Identify which cell holds the provided text, then report its [x, y] central coordinate. 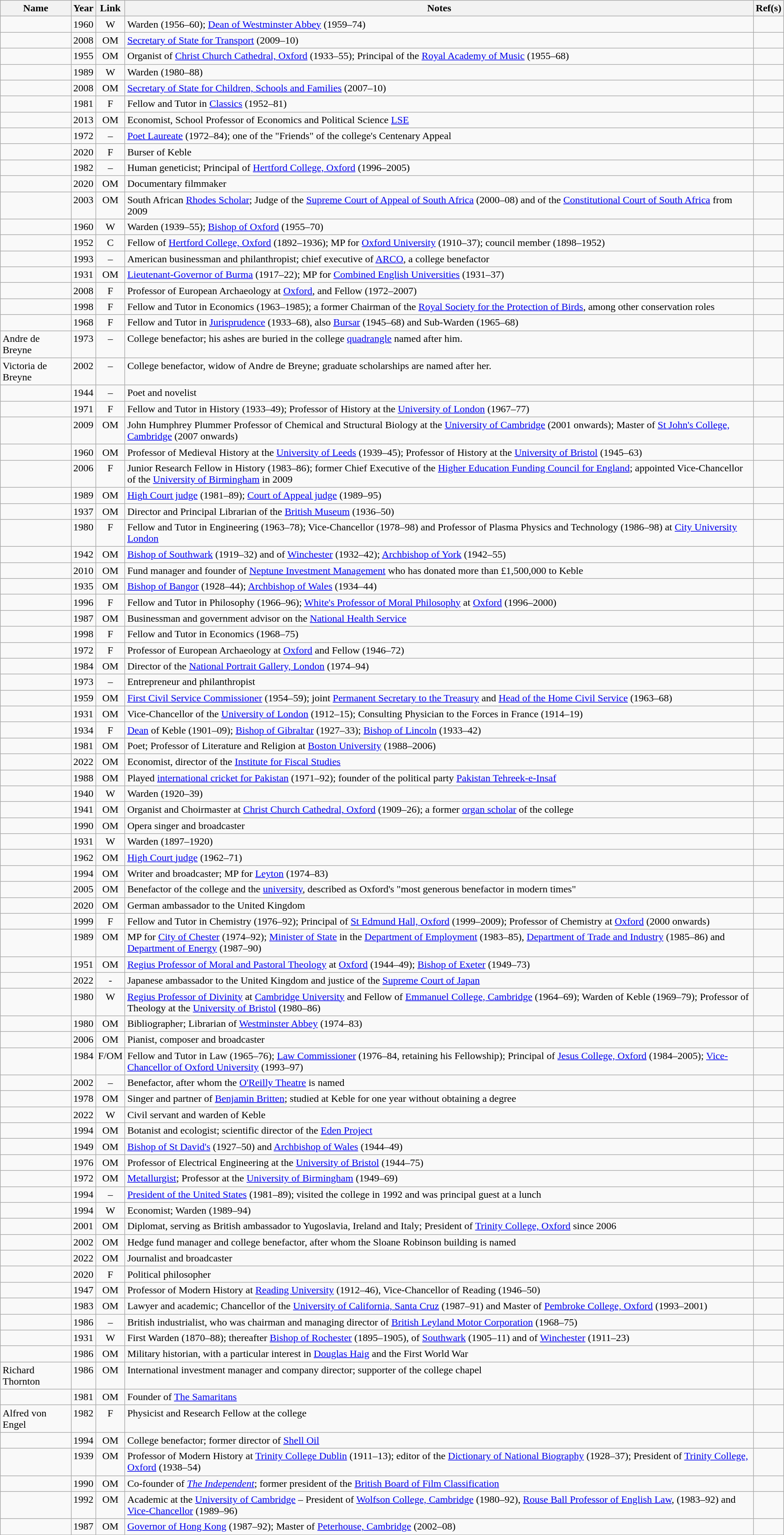
Organist of Christ Church Cathedral, Oxford (1933–55); Principal of the Royal Academy of Music (1955–68) [439, 56]
Documentary filmmaker [439, 183]
German ambassador to the United Kingdom [439, 905]
1992 [84, 1505]
Entrepreneur and philanthropist [439, 682]
Warden (1920–39) [439, 794]
British industrialist, who was chairman and managing director of British Leyland Motor Corporation (1968–75) [439, 1322]
Journalist and broadcaster [439, 1258]
1934 [84, 730]
Warden (1939–55); Bishop of Oxford (1955–70) [439, 227]
1942 [84, 555]
1978 [84, 1099]
Fellow of Hertford College, Oxford (1892–1936); MP for Oxford University (1910–37); council member (1898–1952) [439, 243]
2003 [84, 205]
Human geneticist; Principal of Hertford College, Oxford (1996–2005) [439, 168]
College benefactor; former director of Shell Oil [439, 1440]
Economist, director of the Institute for Fiscal Studies [439, 762]
1955 [84, 56]
Writer and broadcaster; MP for Leyton (1974–83) [439, 873]
First Warden (1870–88); thereafter Bishop of Rochester (1895–1905), of Southwark (1905–11) and of Winchester (1911–23) [439, 1338]
International investment manager and company director; supporter of the college chapel [439, 1376]
Pianist, composer and broadcaster [439, 1039]
2010 [84, 571]
Metallurgist; Professor at the University of Birmingham (1949–69) [439, 1178]
Lawyer and academic; Chancellor of the University of California, Santa Cruz (1987–91) and Master of Pembroke College, Oxford (1993–2001) [439, 1306]
Governor of Hong Kong (1987–92); Master of Peterhouse, Cambridge (2002–08) [439, 1527]
Fellow and Tutor in Philosophy (1966–96); White's Professor of Moral Philosophy at Oxford (1996–2000) [439, 602]
Victoria de Breyne [36, 371]
1983 [84, 1306]
Fellow and Tutor in Economics (1963–1985); a former Chairman of the Royal Society for the Protection of Birds, among other conservation roles [439, 307]
2005 [84, 889]
Secretary of State for Children, Schools and Families (2007–10) [439, 88]
Andre de Breyne [36, 344]
1952 [84, 243]
Fellow and Tutor in Jurisprudence (1933–68), also Bursar (1945–68) and Sub-Warden (1965–68) [439, 323]
1976 [84, 1163]
Opera singer and broadcaster [439, 826]
Regius Professor of Moral and Pastoral Theology at Oxford (1944–49); Bishop of Exeter (1949–73) [439, 964]
Organist and Choirmaster at Christ Church Cathedral, Oxford (1909–26); a former organ scholar of the college [439, 810]
Fellow and Tutor in History (1933–49); Professor of History at the University of London (1967–77) [439, 409]
Poet; Professor of Literature and Religion at Boston University (1988–2006) [439, 746]
Co-founder of The Independent; former president of the British Board of Film Classification [439, 1483]
1940 [84, 794]
College benefactor, widow of Andre de Breyne; graduate scholarships are named after her. [439, 371]
1941 [84, 810]
Fund manager and founder of Neptune Investment Management who has donated more than £1,500,000 to Keble [439, 571]
Professor of Modern History at Reading University (1912–46), Vice-Chancellor of Reading (1946–50) [439, 1290]
Bishop of Bangor (1928–44); Archbishop of Wales (1934–44) [439, 587]
Link [111, 8]
1959 [84, 698]
Year [84, 8]
1996 [84, 602]
Vice-Chancellor of the University of London (1912–15); Consulting Physician to the Forces in France (1914–19) [439, 714]
Fellow and Tutor in Chemistry (1976–92); Principal of St Edmund Hall, Oxford (1999–2009); Professor of Chemistry at Oxford (2000 onwards) [439, 921]
First Civil Service Commissioner (1954–59); joint Permanent Secretary to the Treasury and Head of the Home Civil Service (1963–68) [439, 698]
Founder of The Samaritans [439, 1397]
Fellow and Tutor in Classics (1952–81) [439, 104]
2013 [84, 120]
Warden (1956–60); Dean of Westminster Abbey (1959–74) [439, 24]
High Court judge (1962–71) [439, 858]
1968 [84, 323]
2001 [84, 1226]
Political philosopher [439, 1274]
Director and Principal Librarian of the British Museum (1936–50) [439, 512]
1939 [84, 1462]
Botanist and ecologist; scientific director of the Eden Project [439, 1131]
1944 [84, 393]
- [111, 980]
Military historian, with a particular interest in Douglas Haig and the First World War [439, 1354]
Warden (1980–88) [439, 72]
Lieutenant-Governor of Burma (1917–22); MP for Combined English Universities (1931–37) [439, 275]
Richard Thornton [36, 1376]
College benefactor; his ashes are buried in the college quadrangle named after him. [439, 344]
2009 [84, 431]
Director of the National Portrait Gallery, London (1974–94) [439, 666]
1935 [84, 587]
Fellow and Tutor in Economics (1968–75) [439, 634]
C [111, 243]
1999 [84, 921]
Civil servant and warden of Keble [439, 1115]
Bishop of Southwark (1919–32) and of Winchester (1932–42); Archbishop of York (1942–55) [439, 555]
Alfred von Engel [36, 1419]
Professor of Medieval History at the University of Leeds (1939–45); Professor of History at the University of Bristol (1945–63) [439, 452]
Economist; Warden (1989–94) [439, 1210]
Poet Laureate (1972–84); one of the "Friends" of the college's Centenary Appeal [439, 136]
Professor of European Archaeology at Oxford, and Fellow (1972–2007) [439, 291]
Burser of Keble [439, 152]
Name [36, 8]
Notes [439, 8]
1951 [84, 964]
Dean of Keble (1901–09); Bishop of Gibraltar (1927–33); Bishop of Lincoln (1933–42) [439, 730]
American businessman and philanthropist; chief executive of ARCO, a college benefactor [439, 259]
1937 [84, 512]
1947 [84, 1290]
Played international cricket for Pakistan (1971–92); founder of the political party Pakistan Tehreek-e-Insaf [439, 778]
1993 [84, 259]
Businessman and government advisor on the National Health Service [439, 618]
Singer and partner of Benjamin Britten; studied at Keble for one year without obtaining a degree [439, 1099]
Economist, School Professor of Economics and Political Science LSE [439, 120]
Ref(s) [769, 8]
Bishop of St David's (1927–50) and Archbishop of Wales (1944–49) [439, 1147]
Hedge fund manager and college benefactor, after whom the Sloane Robinson building is named [439, 1242]
1962 [84, 858]
Warden (1897–1920) [439, 842]
1971 [84, 409]
Japanese ambassador to the United Kingdom and justice of the Supreme Court of Japan [439, 980]
Professor of Electrical Engineering at the University of Bristol (1944–75) [439, 1163]
Secretary of State for Transport (2009–10) [439, 40]
Poet and novelist [439, 393]
President of the United States (1981–89); visited the college in 1992 and was principal guest at a lunch [439, 1194]
High Court judge (1981–89); Court of Appeal judge (1989–95) [439, 495]
Benefactor, after whom the O'Reilly Theatre is named [439, 1083]
Professor of European Archaeology at Oxford and Fellow (1946–72) [439, 650]
F/OM [111, 1061]
Diplomat, serving as British ambassador to Yugoslavia, Ireland and Italy; President of Trinity College, Oxford since 2006 [439, 1226]
Benefactor of the college and the university, described as Oxford's "most generous benefactor in modern times" [439, 889]
Physicist and Research Fellow at the college [439, 1419]
Bibliographer; Librarian of Westminster Abbey (1974–83) [439, 1023]
1988 [84, 778]
1949 [84, 1147]
